Scan for the cell matching the given text and deliver its (X, Y) coordinate at center. 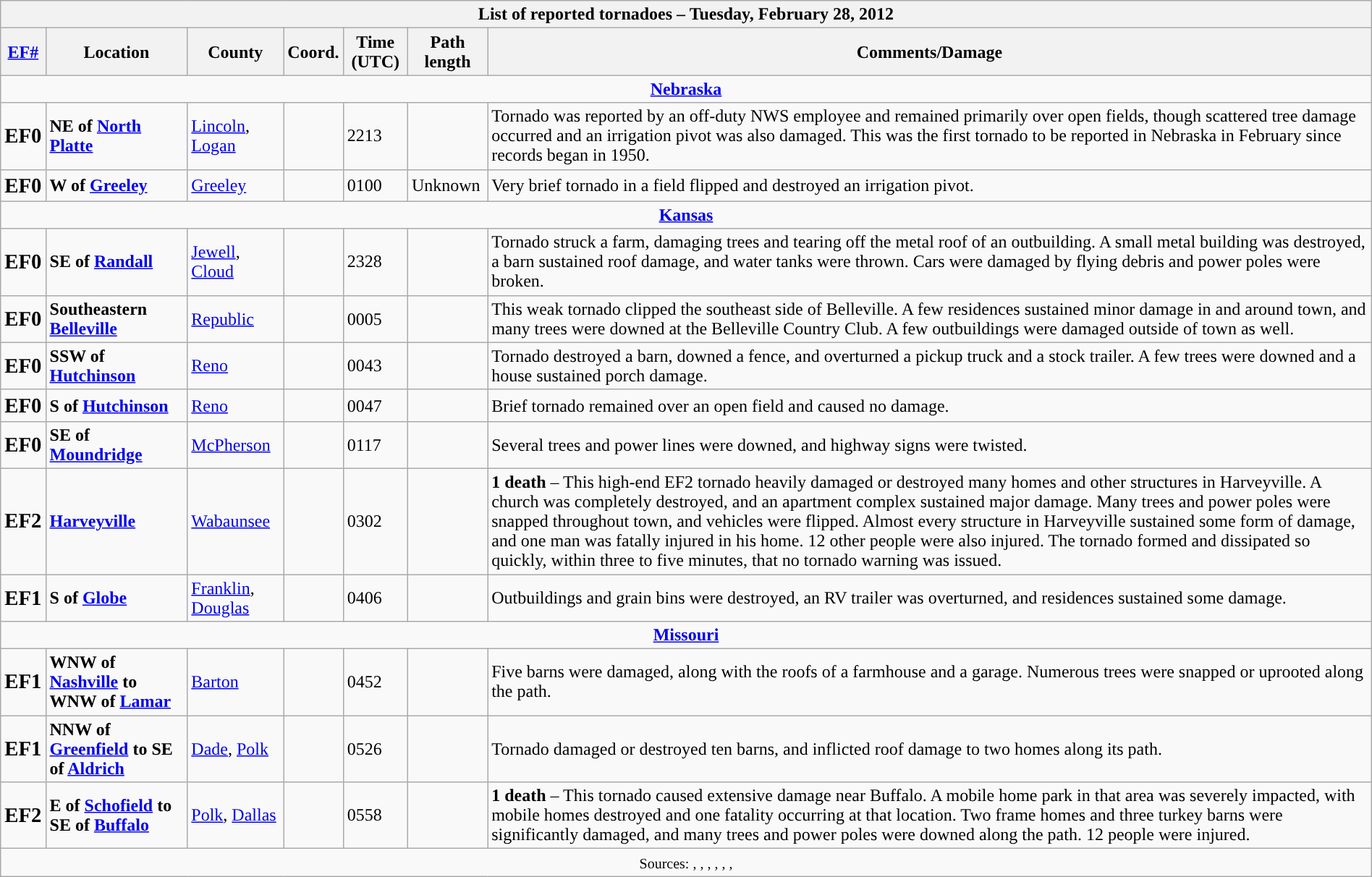
0100 (375, 185)
SE of Randall (117, 262)
0117 (375, 444)
Jewell, Cloud (236, 262)
Tornado damaged or destroyed ten barns, and inflicted roof damage to two homes along its path. (930, 749)
McPherson (236, 444)
0047 (375, 405)
Very brief tornado in a field flipped and destroyed an irrigation pivot. (930, 185)
Location (117, 52)
Time (UTC) (375, 52)
List of reported tornadoes – Tuesday, February 28, 2012 (686, 14)
Unknown (447, 185)
EF# (23, 52)
SSW of Hutchinson (117, 366)
Kansas (686, 215)
Coord. (313, 52)
Lincoln, Logan (236, 136)
SE of Moundridge (117, 444)
NNW of Greenfield to SE of Aldrich (117, 749)
Sources: , , , , , , (686, 863)
Republic (236, 318)
Five barns were damaged, along with the roofs of a farmhouse and a garage. Numerous trees were snapped or uprooted along the path. (930, 682)
W of Greeley (117, 185)
Harveyville (117, 521)
Greeley (236, 185)
Nebraska (686, 89)
Missouri (686, 635)
Several trees and power lines were downed, and highway signs were twisted. (930, 444)
S of Globe (117, 598)
Path length (447, 52)
2213 (375, 136)
0558 (375, 815)
Outbuildings and grain bins were destroyed, an RV trailer was overturned, and residences sustained some damage. (930, 598)
County (236, 52)
0005 (375, 318)
NE of North Platte (117, 136)
Polk, Dallas (236, 815)
0452 (375, 682)
Southeastern Belleville (117, 318)
Barton (236, 682)
Dade, Polk (236, 749)
Comments/Damage (930, 52)
Wabaunsee (236, 521)
E of Schofield to SE of Buffalo (117, 815)
2328 (375, 262)
0302 (375, 521)
WNW of Nashville to WNW of Lamar (117, 682)
0406 (375, 598)
0526 (375, 749)
Franklin, Douglas (236, 598)
0043 (375, 366)
S of Hutchinson (117, 405)
Brief tornado remained over an open field and caused no damage. (930, 405)
